Return [x, y] of the center of cell containing provided text 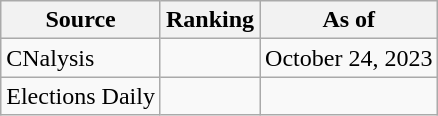
Source [81, 20]
Ranking [210, 20]
CNalysis [81, 58]
October 24, 2023 [349, 58]
As of [349, 20]
Elections Daily [81, 96]
